Locate the cell with the specified text and output its (X, Y) center coordinate. 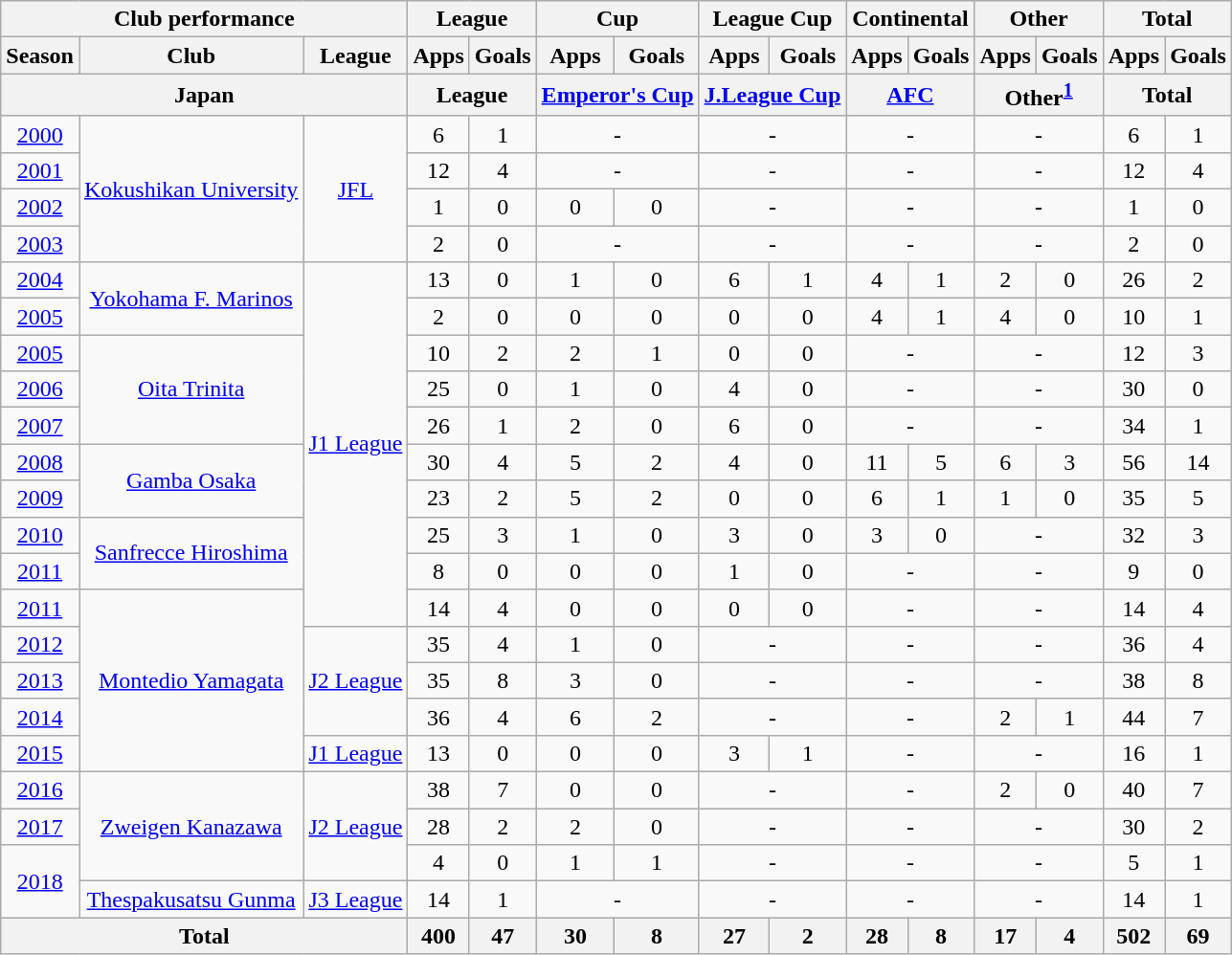
2014 (40, 717)
2004 (40, 280)
47 (503, 936)
Japan (205, 96)
Gamba Osaka (190, 480)
2006 (40, 389)
Club (190, 56)
Thespakusatsu Gunma (190, 899)
2015 (40, 753)
56 (1133, 462)
2007 (40, 426)
2008 (40, 462)
Cup (617, 19)
16 (1133, 753)
Emperor's Cup (617, 96)
2009 (40, 499)
Sanfrecce Hiroshima (190, 553)
Yokohama F. Marinos (190, 299)
2002 (40, 208)
502 (1133, 936)
17 (1005, 936)
Montedio Yamagata (190, 680)
34 (1133, 426)
Continental (910, 19)
2016 (40, 790)
9 (1133, 571)
69 (1198, 936)
J.League Cup (773, 96)
Other1 (1039, 96)
27 (734, 936)
Other (1039, 19)
2018 (40, 881)
Kokushikan University (190, 189)
Season (40, 56)
2012 (40, 644)
23 (438, 499)
2017 (40, 827)
Club performance (205, 19)
Oita Trinita (190, 389)
2003 (40, 244)
2013 (40, 680)
2000 (40, 134)
44 (1133, 717)
2001 (40, 170)
32 (1133, 535)
J3 League (356, 899)
2010 (40, 535)
Zweigen Kanazawa (190, 827)
11 (877, 462)
League Cup (773, 19)
JFL (356, 189)
40 (1133, 790)
AFC (910, 96)
400 (438, 936)
